Search for the cell housing the specified text and yield its (x, y) center coordinate. 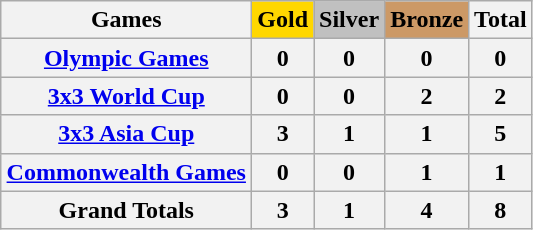
4 (427, 210)
Olympic Games (126, 58)
Gold (283, 20)
Silver (350, 20)
3x3 World Cup (126, 96)
5 (501, 134)
Games (126, 20)
Total (501, 20)
8 (501, 210)
Commonwealth Games (126, 172)
Bronze (427, 20)
3x3 Asia Cup (126, 134)
Grand Totals (126, 210)
